For the text-containing cell, return its midpoint in [X, Y] coordinate format. 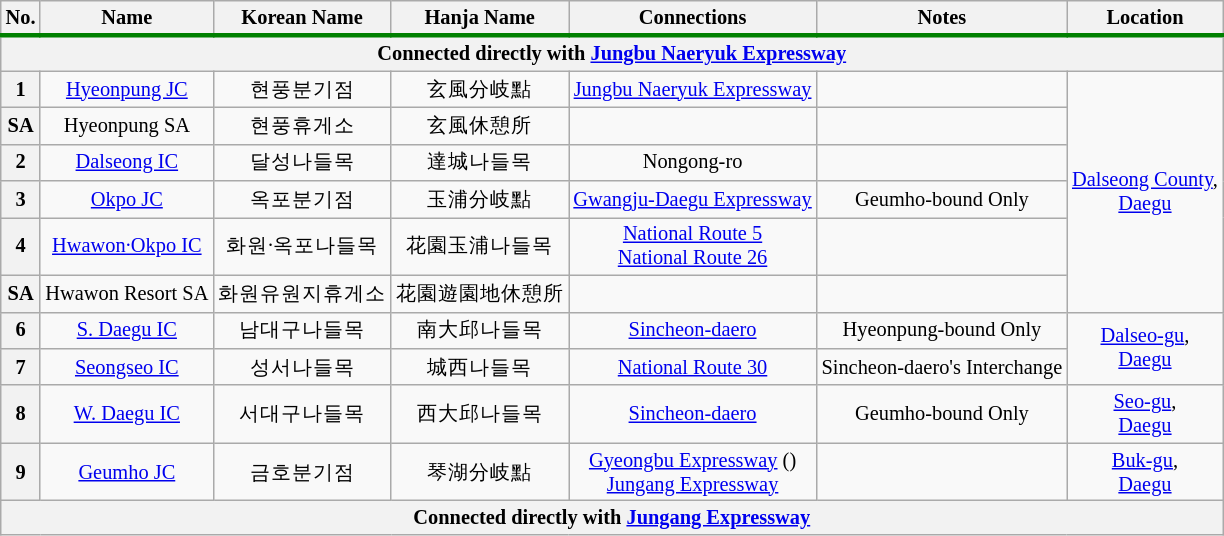
Location [1145, 18]
城西나들목 [480, 366]
Korean Name [302, 18]
현풍휴게소 [302, 126]
Hyeonpung SA [126, 126]
7 [21, 366]
Name [126, 18]
National Route 30 [693, 366]
S. Daegu IC [126, 330]
화원유원지휴게소 [302, 294]
Nongong-ro [693, 162]
Jungbu Naeryuk Expressway [693, 90]
Dalseong IC [126, 162]
Hyeonpung-bound Only [942, 330]
Seo-gu,Daegu [1145, 414]
Seongseo IC [126, 366]
Okpo JC [126, 200]
Connections [693, 18]
琴湖分岐點 [480, 472]
1 [21, 90]
4 [21, 246]
南大邱나들목 [480, 330]
玄風休憩所 [480, 126]
현풍분기점 [302, 90]
3 [21, 200]
西大邱나들목 [480, 414]
玄風分岐點 [480, 90]
Hwawon·Okpo IC [126, 246]
금호분기점 [302, 472]
달성나들목 [302, 162]
8 [21, 414]
2 [21, 162]
Notes [942, 18]
W. Daegu IC [126, 414]
옥포분기점 [302, 200]
Gyeongbu Expressway () Jungang Expressway [693, 472]
Hanja Name [480, 18]
Hwawon Resort SA [126, 294]
達城나들목 [480, 162]
Geumho JC [126, 472]
9 [21, 472]
남대구나들목 [302, 330]
玉浦分岐點 [480, 200]
성서나들목 [302, 366]
Connected directly with Jungang Expressway [612, 517]
Sincheon-daero's Interchange [942, 366]
National Route 5 National Route 26 [693, 246]
서대구나들목 [302, 414]
Gwangju-Daegu Expressway [693, 200]
Dalseo-gu,Daegu [1145, 348]
花園玉浦나들목 [480, 246]
Buk-gu,Daegu [1145, 472]
Dalseong County,Daegu [1145, 192]
Hyeonpung JC [126, 90]
No. [21, 18]
花園遊園地休憩所 [480, 294]
6 [21, 330]
화원·옥포나들목 [302, 246]
Connected directly with Jungbu Naeryuk Expressway [612, 54]
